Determine the (X, Y) coordinate at the center of the cell enclosing the given text.  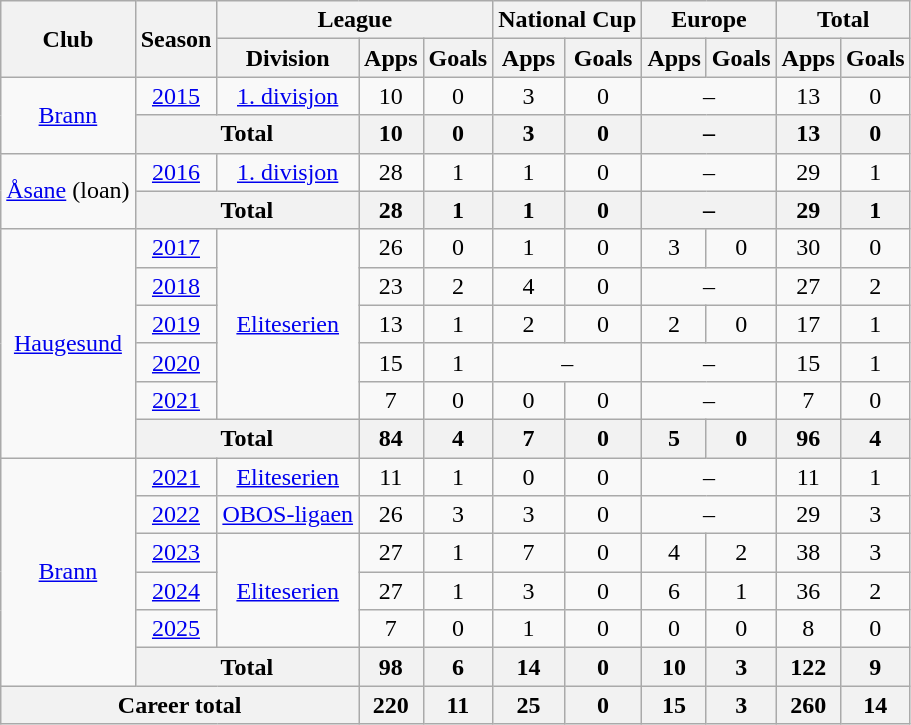
2024 (176, 591)
2019 (176, 324)
9 (875, 667)
2015 (176, 96)
National Cup (568, 20)
25 (529, 705)
2017 (176, 248)
OBOS-ligaen (288, 515)
17 (808, 324)
122 (808, 667)
2025 (176, 629)
Season (176, 39)
220 (391, 705)
260 (808, 705)
Åsane (loan) (68, 191)
2022 (176, 515)
96 (808, 438)
2023 (176, 553)
2020 (176, 362)
League (355, 20)
30 (808, 248)
38 (808, 553)
Career total (180, 705)
Haugesund (68, 343)
23 (391, 286)
Club (68, 39)
98 (391, 667)
5 (674, 438)
36 (808, 591)
Division (288, 58)
2016 (176, 172)
Europe (709, 20)
8 (808, 629)
84 (391, 438)
2018 (176, 286)
